Output the (x, y) coordinate of the center of the cell containing the given text.  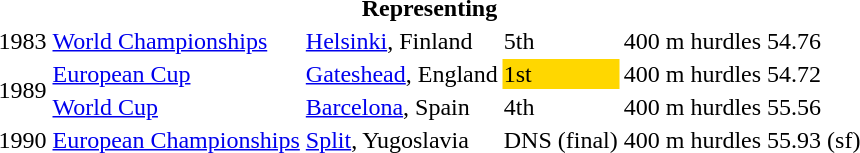
World Cup (176, 107)
5th (560, 41)
World Championships (176, 41)
Gateshead, England (402, 74)
Barcelona, Spain (402, 107)
4th (560, 107)
European Cup (176, 74)
Helsinki, Finland (402, 41)
1st (560, 74)
